Extract the [X, Y] coordinate from the center of the cell holding the provided text.  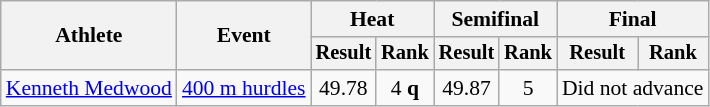
400 m hurdles [244, 88]
4 q [405, 88]
Athlete [89, 36]
Semifinal [496, 19]
Kenneth Medwood [89, 88]
Event [244, 36]
49.78 [344, 88]
Did not advance [633, 88]
Heat [372, 19]
49.87 [467, 88]
Final [633, 19]
5 [528, 88]
